Search for the cell housing the specified text and yield its (x, y) center coordinate. 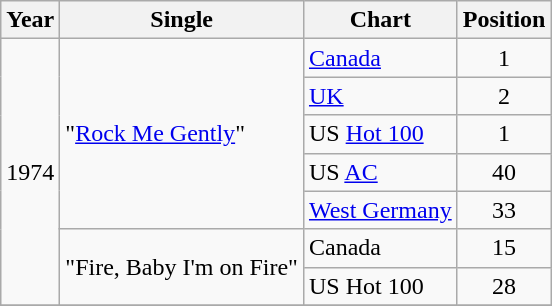
15 (504, 248)
28 (504, 286)
West Germany (380, 210)
"Rock Me Gently" (182, 134)
33 (504, 210)
"Fire, Baby I'm on Fire" (182, 267)
UK (380, 96)
US AC (380, 172)
1974 (30, 172)
40 (504, 172)
2 (504, 96)
Single (182, 20)
Year (30, 20)
Position (504, 20)
Chart (380, 20)
